From the cell containing the given text, extract its center point as [x, y] coordinate. 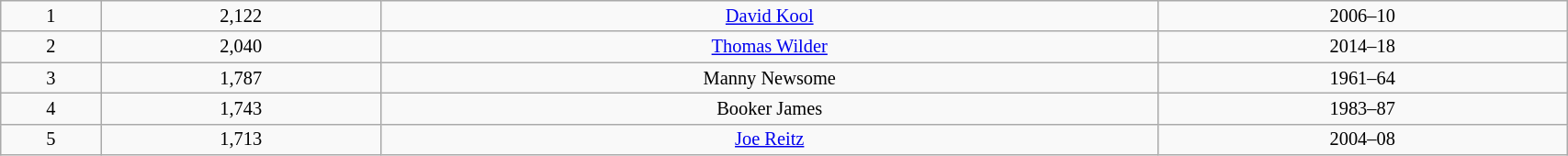
5 [51, 139]
1983–87 [1363, 108]
Thomas Wilder [770, 47]
1961–64 [1363, 78]
2,122 [241, 16]
2 [51, 47]
4 [51, 108]
Joe Reitz [770, 139]
1,713 [241, 139]
2,040 [241, 47]
1,743 [241, 108]
2014–18 [1363, 47]
3 [51, 78]
1,787 [241, 78]
1 [51, 16]
David Kool [770, 16]
2004–08 [1363, 139]
Manny Newsome [770, 78]
Booker James [770, 108]
2006–10 [1363, 16]
